Find where the given text appears and provide that cell's center as (x, y) coordinate. 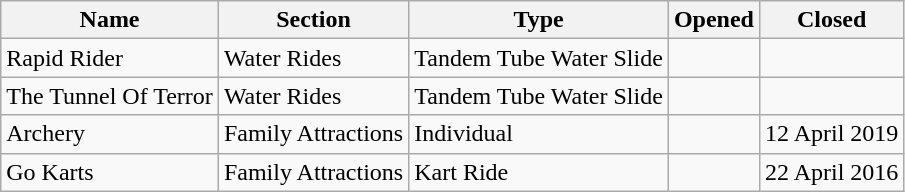
Type (539, 20)
Individual (539, 134)
Rapid Rider (110, 58)
Kart Ride (539, 172)
The Tunnel Of Terror (110, 96)
Archery (110, 134)
Section (313, 20)
Opened (714, 20)
22 April 2016 (831, 172)
12 April 2019 (831, 134)
Name (110, 20)
Go Karts (110, 172)
Closed (831, 20)
